Pinpoint the cell where the given text exists, returning its (x, y) midpoint coordinate. 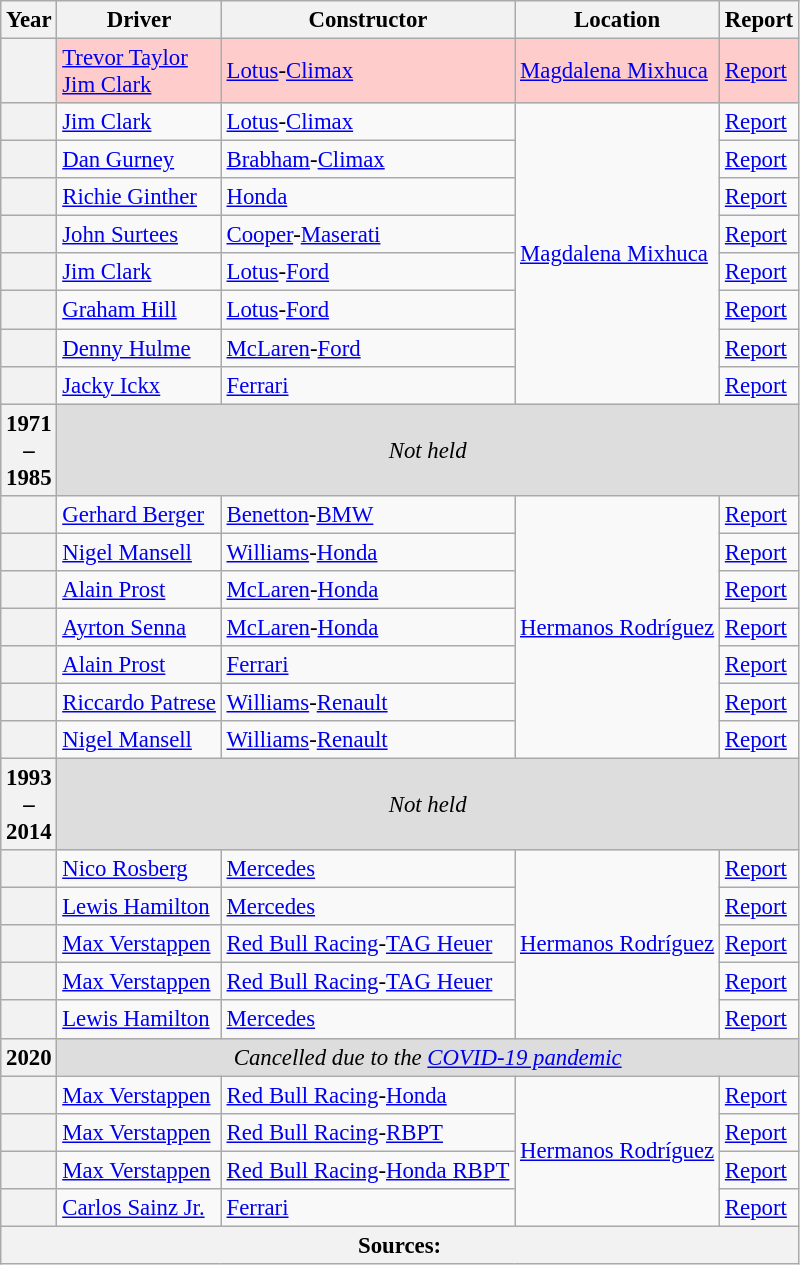
Jacky Ickx (139, 385)
Ayrton Senna (139, 627)
Cooper-Maserati (368, 235)
Sources: (400, 1245)
2020 (29, 1057)
Red Bull Racing-Honda RBPT (368, 1170)
Denny Hulme (139, 348)
John Surtees (139, 235)
Benetton-BMW (368, 514)
Driver (139, 20)
Williams-Honda (368, 552)
Red Bull Racing-RBPT (368, 1132)
Red Bull Racing-Honda (368, 1095)
Constructor (368, 20)
Year (29, 20)
Location (618, 20)
Nico Rosberg (139, 869)
Trevor Taylor Jim Clark (139, 72)
Cancelled due to the COVID-19 pandemic (428, 1057)
Brabham-Climax (368, 160)
1993–2014 (29, 805)
Honda (368, 197)
Graham Hill (139, 310)
Carlos Sainz Jr. (139, 1208)
McLaren-Ford (368, 348)
Riccardo Patrese (139, 702)
Dan Gurney (139, 160)
1971–1985 (29, 450)
Gerhard Berger (139, 514)
Richie Ginther (139, 197)
